Determine the (x, y) coordinate at the center of the cell enclosing the given text.  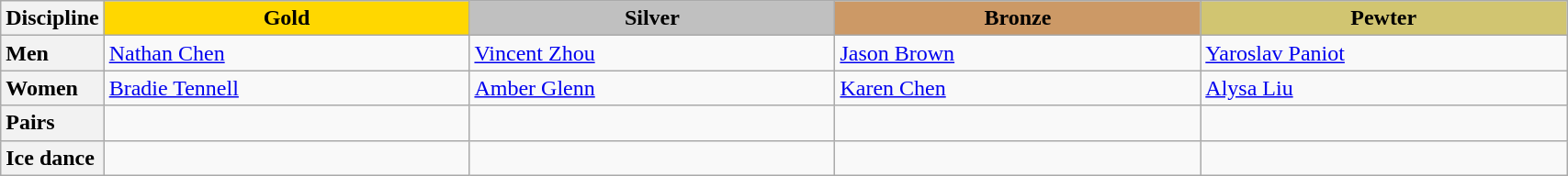
Gold (287, 18)
Ice dance (52, 158)
Men (52, 53)
Bronze (1018, 18)
Alysa Liu (1383, 88)
Women (52, 88)
Pairs (52, 123)
Nathan Chen (287, 53)
Pewter (1383, 18)
Silver (652, 18)
Karen Chen (1018, 88)
Vincent Zhou (652, 53)
Jason Brown (1018, 53)
Amber Glenn (652, 88)
Bradie Tennell (287, 88)
Yaroslav Paniot (1383, 53)
Discipline (52, 18)
